Pinpoint the cell where the given text exists, returning its [X, Y] midpoint coordinate. 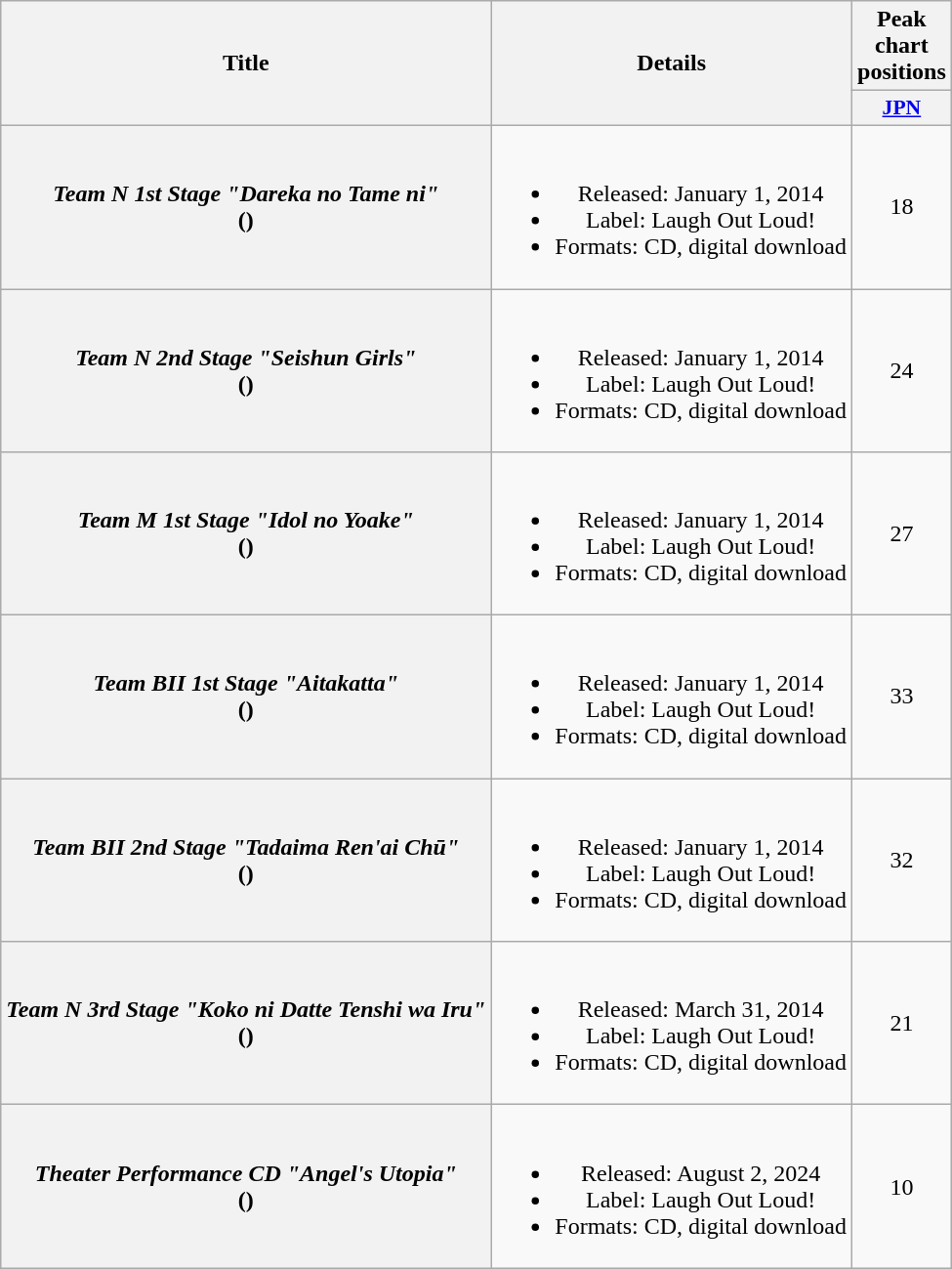
Team N 2nd Stage "Seishun Girls"() [246, 371]
Team BII 2nd Stage "Tadaima Ren'ai Chū"() [246, 860]
27 [902, 533]
Released: March 31, 2014Label: Laugh Out Loud!Formats: CD, digital download [672, 1024]
Team M 1st Stage "Idol no Yoake"() [246, 533]
33 [902, 698]
Team N 3rd Stage "Koko ni Datte Tenshi wa Iru"() [246, 1024]
24 [902, 371]
Peak chart positions [902, 46]
JPN [902, 108]
18 [902, 207]
10 [902, 1186]
Team N 1st Stage "Dareka no Tame ni"() [246, 207]
21 [902, 1024]
Details [672, 63]
Released: August 2, 2024Label: Laugh Out Loud!Formats: CD, digital download [672, 1186]
32 [902, 860]
Team BII 1st Stage "Aitakatta"() [246, 698]
Title [246, 63]
Theater Performance CD "Angel's Utopia"() [246, 1186]
